Return [x, y] of the center of cell containing provided text 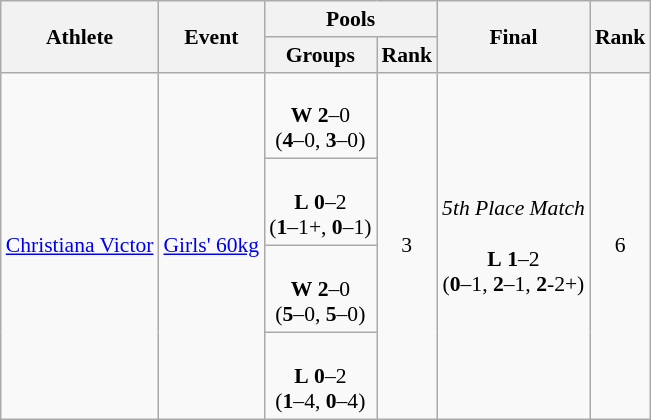
Groups [320, 55]
6 [620, 245]
Event [211, 36]
Final [514, 36]
W 2–0(4–0, 3–0) [320, 116]
3 [406, 245]
Christiana Victor [80, 245]
Pools [350, 19]
Athlete [80, 36]
Girls' 60kg [211, 245]
L 0–2(1–4, 0–4) [320, 376]
5th Place MatchL 1–2(0–1, 2–1, 2-2+) [514, 245]
W 2–0(5–0, 5–0) [320, 290]
L 0–2(1–1+, 0–1) [320, 202]
